From the cell containing the given text, extract its center point as (x, y) coordinate. 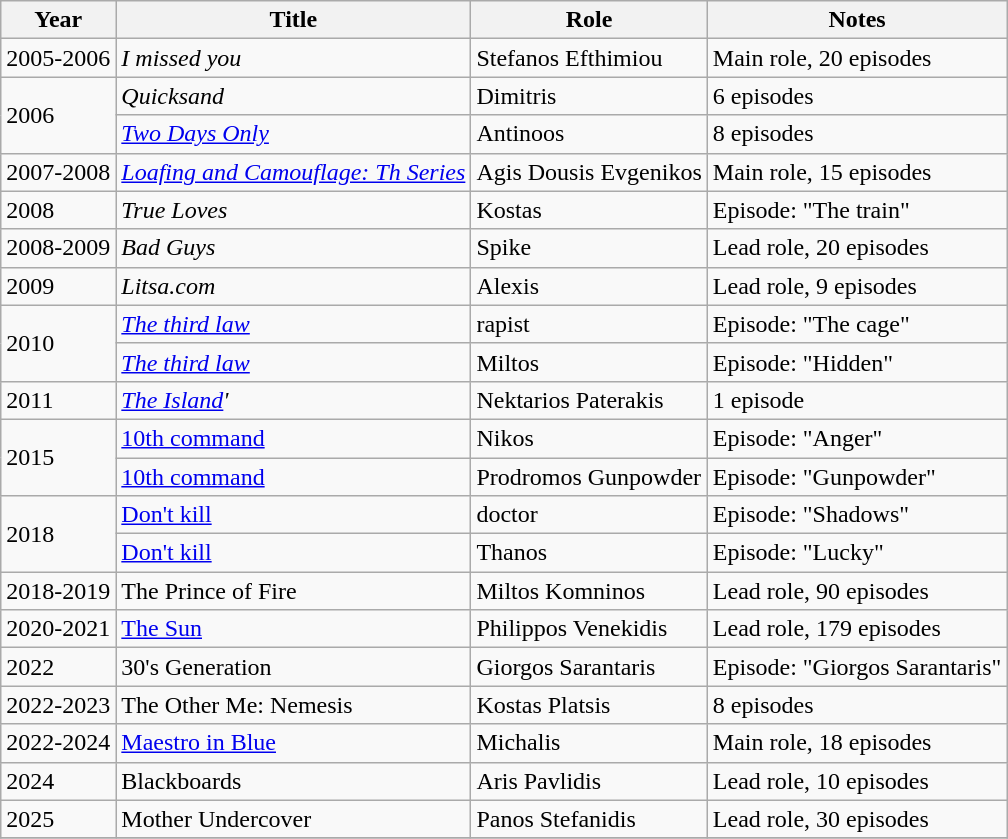
Antinoos (589, 134)
2018-2019 (58, 591)
Nektarios Paterakis (589, 400)
Main role, 20 episodes (857, 58)
2018 (58, 534)
Episode: "Giorgos Sarantaris" (857, 667)
The Island' (294, 400)
Spike (589, 248)
Aris Pavlidis (589, 781)
6 episodes (857, 96)
Lead role, 90 episodes (857, 591)
2022-2024 (58, 743)
Mother Undercover (294, 819)
2024 (58, 781)
The Prince of Fire (294, 591)
2015 (58, 457)
Michalis (589, 743)
2008 (58, 210)
2010 (58, 343)
Nikos (589, 438)
Kostas (589, 210)
Giorgos Sarantaris (589, 667)
Litsa.com (294, 286)
2006 (58, 115)
doctor (589, 515)
Lead role, 9 episodes (857, 286)
Two Days Only (294, 134)
Episode: "Gunpowder" (857, 477)
Miltos (589, 362)
Stefanos Efthimiou (589, 58)
Episode: "Shadows" (857, 515)
Episode: "Lucky" (857, 553)
Episode: "The cage" (857, 324)
2022-2023 (58, 705)
Bad Guys (294, 248)
Lead role, 179 episodes (857, 629)
Episode: "Anger" (857, 438)
Agis Dousis Evgenikos (589, 172)
2007-2008 (58, 172)
Episode: "The train" (857, 210)
Miltos Komninos (589, 591)
Main role, 15 episodes (857, 172)
Prodromos Gunpowder (589, 477)
Philippos Venekidis (589, 629)
Thanos (589, 553)
Lead role, 10 episodes (857, 781)
2011 (58, 400)
2005-2006 (58, 58)
The Sun (294, 629)
Year (58, 20)
Quicksand (294, 96)
Main role, 18 episodes (857, 743)
Loafing and Camouflage: Th Series (294, 172)
Blackboards (294, 781)
Role (589, 20)
Alexis (589, 286)
2022 (58, 667)
Title (294, 20)
Notes (857, 20)
Kostas Platsis (589, 705)
2020-2021 (58, 629)
True Loves (294, 210)
The Other Me: Nemesis (294, 705)
1 episode (857, 400)
Dimitris (589, 96)
rapist (589, 324)
30's Generation (294, 667)
Panos Stefanidis (589, 819)
2025 (58, 819)
2008-2009 (58, 248)
Lead role, 30 episodes (857, 819)
2009 (58, 286)
Episode: "Hidden" (857, 362)
Lead role, 20 episodes (857, 248)
I missed you (294, 58)
Maestro in Blue (294, 743)
